Pinpoint the cell where the given text exists, returning its (X, Y) midpoint coordinate. 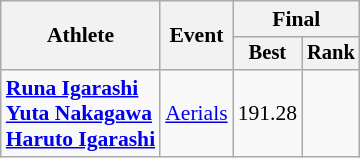
Best (268, 54)
Aerials (196, 114)
191.28 (268, 114)
Rank (331, 54)
Runa IgarashiYuta NakagawaHaruto Igarashi (80, 114)
Event (196, 36)
Final (296, 19)
Athlete (80, 36)
